Return [X, Y] of the center of cell containing provided text 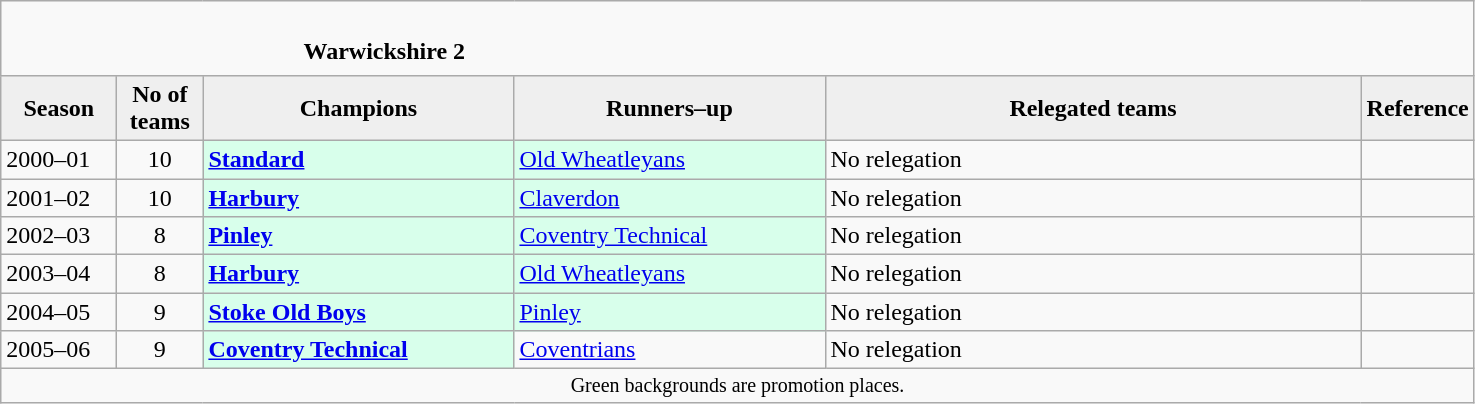
Season [59, 108]
Relegated teams [1093, 108]
No of teams [160, 108]
2003–04 [59, 274]
2002–03 [59, 236]
Green backgrounds are promotion places. [738, 386]
2001–02 [59, 197]
Runners–up [670, 108]
2005–06 [59, 350]
Coventrians [670, 350]
Champions [358, 108]
2000–01 [59, 159]
Stoke Old Boys [358, 312]
Claverdon [670, 197]
2004–05 [59, 312]
Standard [358, 159]
Reference [1418, 108]
